Return (X, Y) of the center of cell containing provided text 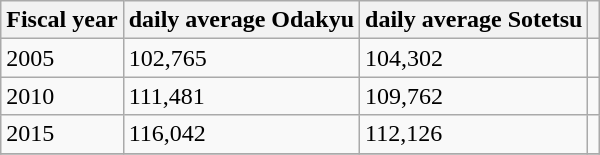
109,762 (474, 96)
112,126 (474, 134)
104,302 (474, 58)
daily average Odakyu (241, 20)
102,765 (241, 58)
2010 (62, 96)
2005 (62, 58)
2015 (62, 134)
111,481 (241, 96)
Fiscal year (62, 20)
daily average Sotetsu (474, 20)
116,042 (241, 134)
